Capture the cell that displays the provided text and extract its (x, y) central coordinate. 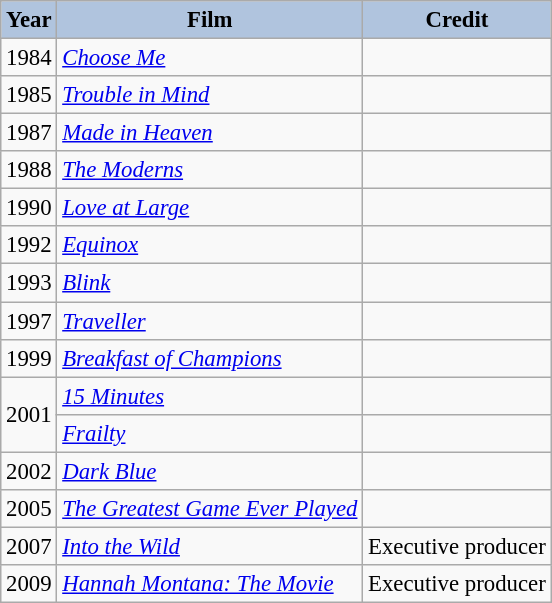
1988 (29, 170)
2001 (29, 414)
1990 (29, 208)
Dark Blue (210, 471)
Blink (210, 283)
1997 (29, 321)
15 Minutes (210, 396)
2009 (29, 584)
2007 (29, 546)
Film (210, 20)
Equinox (210, 245)
Year (29, 20)
2002 (29, 471)
Credit (457, 20)
Frailty (210, 433)
Choose Me (210, 58)
1993 (29, 283)
Made in Heaven (210, 133)
1987 (29, 133)
1999 (29, 358)
The Moderns (210, 170)
Into the Wild (210, 546)
The Greatest Game Ever Played (210, 509)
Traveller (210, 321)
Hannah Montana: The Movie (210, 584)
1984 (29, 58)
Breakfast of Champions (210, 358)
1992 (29, 245)
2005 (29, 509)
Trouble in Mind (210, 95)
Love at Large (210, 208)
1985 (29, 95)
